For the text-containing cell, return its midpoint in [x, y] coordinate format. 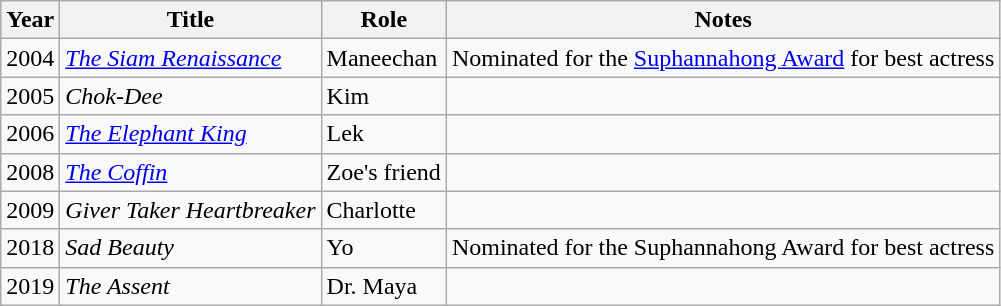
2018 [30, 248]
Lek [384, 134]
Zoe's friend [384, 172]
Dr. Maya [384, 286]
Role [384, 20]
Kim [384, 96]
2005 [30, 96]
2006 [30, 134]
Maneechan [384, 58]
Notes [722, 20]
The Siam Renaissance [190, 58]
2008 [30, 172]
2019 [30, 286]
Giver Taker Heartbreaker [190, 210]
Title [190, 20]
Year [30, 20]
The Assent [190, 286]
Charlotte [384, 210]
2004 [30, 58]
2009 [30, 210]
Chok-Dee [190, 96]
The Coffin [190, 172]
The Elephant King [190, 134]
Sad Beauty [190, 248]
Yo [384, 248]
